Search for the cell housing the specified text and yield its [x, y] center coordinate. 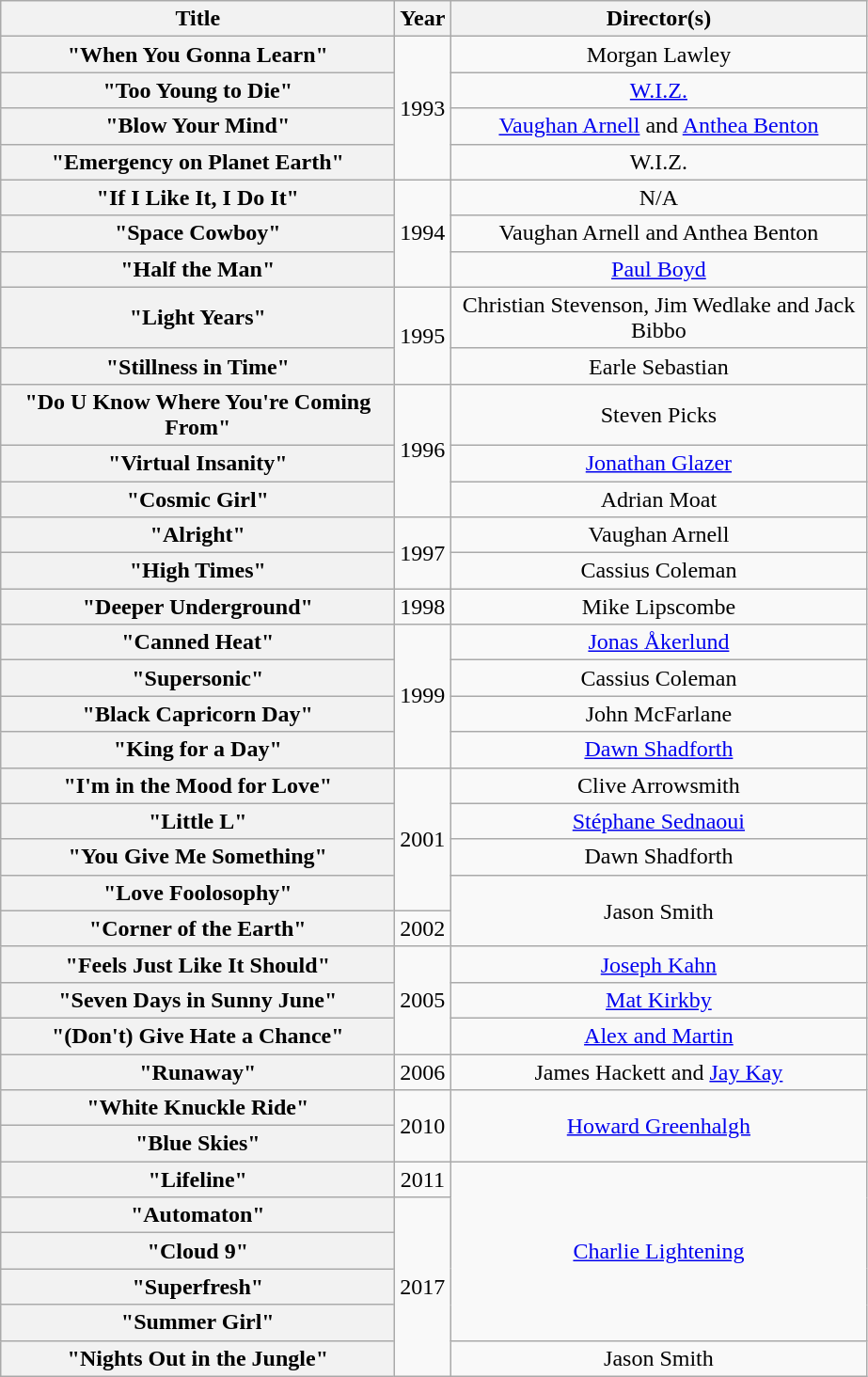
"Alright" [197, 535]
1993 [423, 108]
"When You Gonna Learn" [197, 55]
"Automaton" [197, 1215]
Howard Greenhalgh [658, 1126]
2005 [423, 1000]
Joseph Kahn [658, 964]
"Light Years" [197, 318]
2006 [423, 1071]
Stéphane Sednaoui [658, 821]
"Half the Man" [197, 269]
"King for a Day" [197, 750]
"Lifeline" [197, 1179]
"White Knuckle Ride" [197, 1108]
2011 [423, 1179]
"Emergency on Planet Earth" [197, 162]
Director(s) [658, 19]
"Space Cowboy" [197, 233]
Alex and Martin [658, 1036]
"If I Like It, I Do It" [197, 198]
John McFarlane [658, 714]
"Superfresh" [197, 1287]
"Do U Know Where You're Coming From" [197, 414]
"Black Capricorn Day" [197, 714]
"Seven Days in Sunny June" [197, 1000]
"Nights Out in the Jungle" [197, 1358]
Mat Kirkby [658, 1000]
"You Give Me Something" [197, 857]
Morgan Lawley [658, 55]
"Cloud 9" [197, 1251]
"Feels Just Like It Should" [197, 964]
1994 [423, 233]
"Blow Your Mind" [197, 126]
1997 [423, 553]
"Virtual Insanity" [197, 463]
"Blue Skies" [197, 1144]
Jonathan Glazer [658, 463]
Title [197, 19]
1996 [423, 450]
Adrian Moat [658, 499]
"Canned Heat" [197, 642]
Vaughan Arnell [658, 535]
2001 [423, 839]
"Stillness in Time" [197, 366]
"Little L" [197, 821]
"Too Young to Die" [197, 90]
Paul Boyd [658, 269]
"Cosmic Girl" [197, 499]
James Hackett and Jay Kay [658, 1071]
Clive Arrowsmith [658, 785]
Jonas Åkerlund [658, 642]
N/A [658, 198]
Mike Lipscombe [658, 607]
1999 [423, 696]
2002 [423, 928]
2017 [423, 1287]
"Deeper Underground" [197, 607]
Steven Picks [658, 414]
Charlie Lightening [658, 1251]
"Summer Girl" [197, 1322]
"Corner of the Earth" [197, 928]
"I'm in the Mood for Love" [197, 785]
"Runaway" [197, 1071]
"Love Foolosophy" [197, 893]
2010 [423, 1126]
"High Times" [197, 571]
"(Don't) Give Hate a Chance" [197, 1036]
Earle Sebastian [658, 366]
1995 [423, 335]
Year [423, 19]
1998 [423, 607]
Christian Stevenson, Jim Wedlake and Jack Bibbo [658, 318]
"Supersonic" [197, 678]
